Scan for the cell matching the given text and deliver its (x, y) coordinate at center. 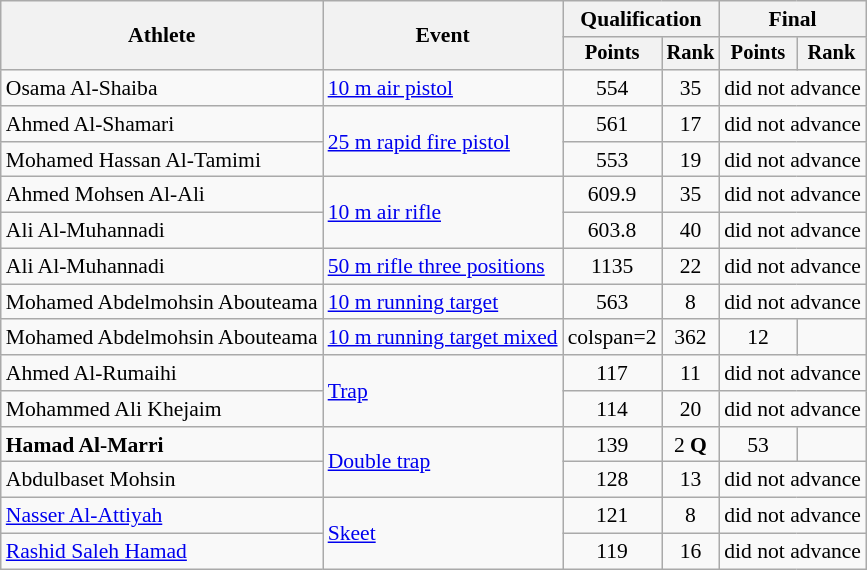
Mohammed Ali Khejaim (162, 409)
Abdulbaset Mohsin (162, 480)
117 (612, 373)
121 (612, 516)
119 (612, 552)
11 (691, 373)
554 (612, 88)
40 (691, 231)
Skeet (443, 534)
139 (612, 445)
609.9 (612, 195)
561 (612, 124)
12 (758, 338)
17 (691, 124)
Nasser Al-Attiyah (162, 516)
19 (691, 160)
563 (612, 302)
362 (691, 338)
16 (691, 552)
114 (612, 409)
Hamad Al-Marri (162, 445)
53 (758, 445)
Mohamed Hassan Al-Tamimi (162, 160)
50 m rifle three positions (443, 267)
1135 (612, 267)
20 (691, 409)
13 (691, 480)
Ahmed Mohsen Al-Ali (162, 195)
Event (443, 36)
Rashid Saleh Hamad (162, 552)
22 (691, 267)
128 (612, 480)
Final (792, 19)
10 m air pistol (443, 88)
603.8 (612, 231)
Double trap (443, 462)
colspan=2 (612, 338)
Ahmed Al-Rumaihi (162, 373)
Ahmed Al-Shamari (162, 124)
553 (612, 160)
25 m rapid fire pistol (443, 142)
Qualification (642, 19)
Athlete (162, 36)
2 Q (691, 445)
10 m running target mixed (443, 338)
Trap (443, 390)
Osama Al-Shaiba (162, 88)
10 m air rifle (443, 212)
10 m running target (443, 302)
